From the cell containing the given text, extract its center point as (X, Y) coordinate. 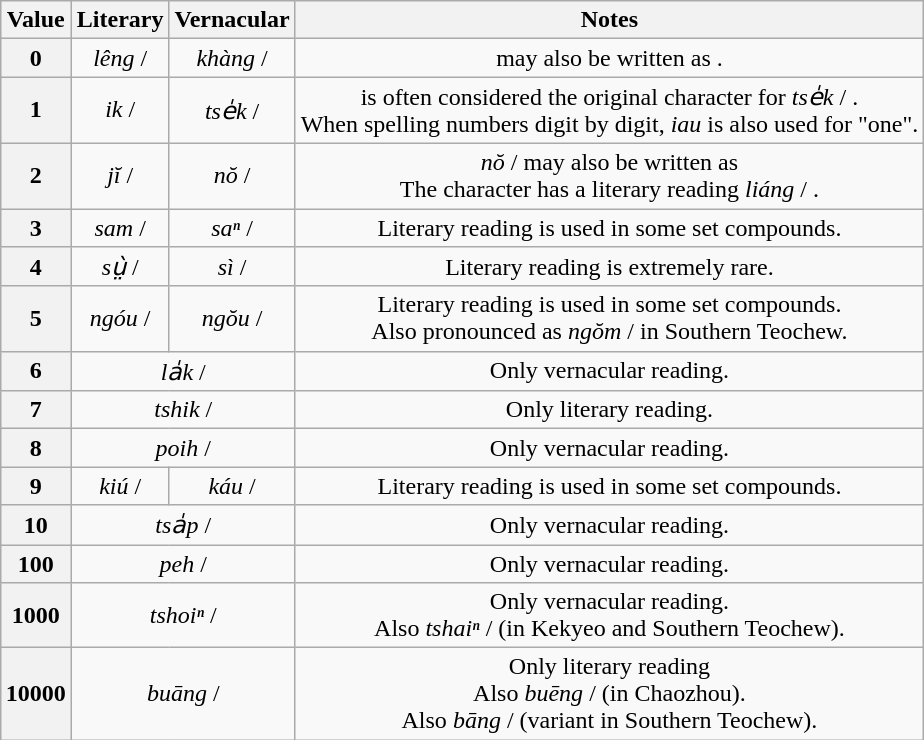
sam / (120, 227)
khàng / (232, 58)
100 (36, 563)
ngóu / (120, 318)
Only vernacular reading.Also tshaiⁿ / (in Kekyeo and Southern Teochew). (610, 616)
kiú / (120, 486)
7 (36, 410)
4 (36, 267)
Literary reading is extremely rare. (610, 267)
poih / (183, 448)
jĭ / (120, 176)
is often considered the original character for tse̍k / .When spelling numbers digit by digit, iau is also used for "one". (610, 110)
Literary (120, 20)
nŏ / may also be written as The character has a literary reading liáng / . (610, 176)
2 (36, 176)
Value (36, 20)
nŏ / (232, 176)
3 (36, 227)
Only literary readingAlso buēng / (in Chaozhou).Also bāng / (variant in Southern Teochew). (610, 694)
saⁿ / (232, 227)
5 (36, 318)
sṳ̀ / (120, 267)
8 (36, 448)
tsa̍p / (183, 525)
sì / (232, 267)
may also be written as . (610, 58)
Notes (610, 20)
tshoiⁿ / (183, 616)
káu / (232, 486)
Literary reading is used in some set compounds.Also pronounced as ngŏm / in Southern Teochew. (610, 318)
tse̍k / (232, 110)
1000 (36, 616)
10000 (36, 694)
la̍k / (183, 371)
9 (36, 486)
10 (36, 525)
peh / (183, 563)
Vernacular (232, 20)
6 (36, 371)
0 (36, 58)
tshik / (183, 410)
lêng / (120, 58)
ik / (120, 110)
ngŏu / (232, 318)
1 (36, 110)
Only literary reading. (610, 410)
buāng / (183, 694)
